Search for the cell housing the specified text and yield its [x, y] center coordinate. 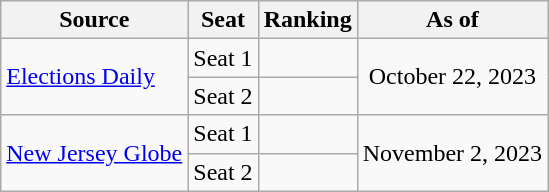
As of [452, 20]
November 2, 2023 [452, 153]
New Jersey Globe [94, 153]
Elections Daily [94, 77]
Ranking [308, 20]
Seat [223, 20]
October 22, 2023 [452, 77]
Source [94, 20]
